Locate the cell with the specified text and output its (x, y) center coordinate. 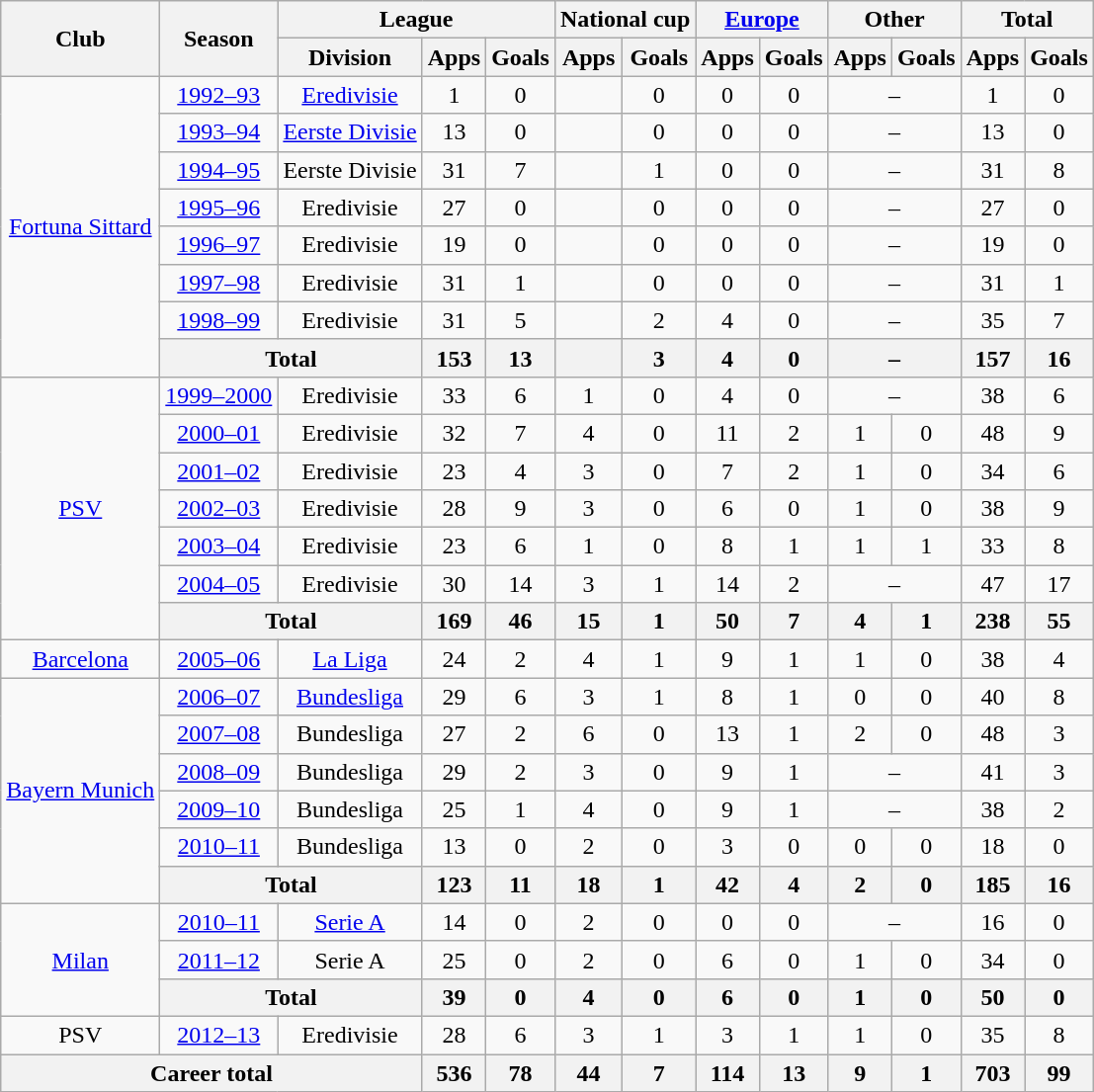
2007–08 (219, 734)
15 (588, 622)
1995–96 (219, 208)
44 (588, 1072)
2006–07 (219, 697)
1996–97 (219, 245)
47 (992, 584)
157 (992, 358)
Division (350, 57)
536 (454, 1072)
153 (454, 358)
123 (454, 884)
2005–06 (219, 659)
National cup (625, 20)
1997–98 (219, 283)
2012–13 (219, 1035)
2008–09 (219, 772)
League (417, 20)
Fortuna Sittard (81, 226)
39 (454, 997)
185 (992, 884)
2002–03 (219, 509)
2001–02 (219, 471)
1993–94 (219, 132)
Bayern Munich (81, 791)
46 (521, 622)
78 (521, 1072)
5 (521, 320)
Milan (81, 960)
2011–12 (219, 960)
Other (894, 20)
La Liga (350, 659)
2004–05 (219, 584)
238 (992, 622)
30 (454, 584)
703 (992, 1072)
Season (219, 39)
17 (1059, 584)
1998–99 (219, 320)
55 (1059, 622)
41 (992, 772)
1992–93 (219, 95)
2009–10 (219, 809)
1999–2000 (219, 395)
114 (727, 1072)
24 (454, 659)
169 (454, 622)
Europe (762, 20)
99 (1059, 1072)
1994–95 (219, 170)
2000–01 (219, 433)
42 (727, 884)
32 (454, 433)
2003–04 (219, 546)
Club (81, 39)
Barcelona (81, 659)
Career total (211, 1072)
40 (992, 697)
